Return the (X, Y) coordinate for the center point of the cell that contains the specified text.  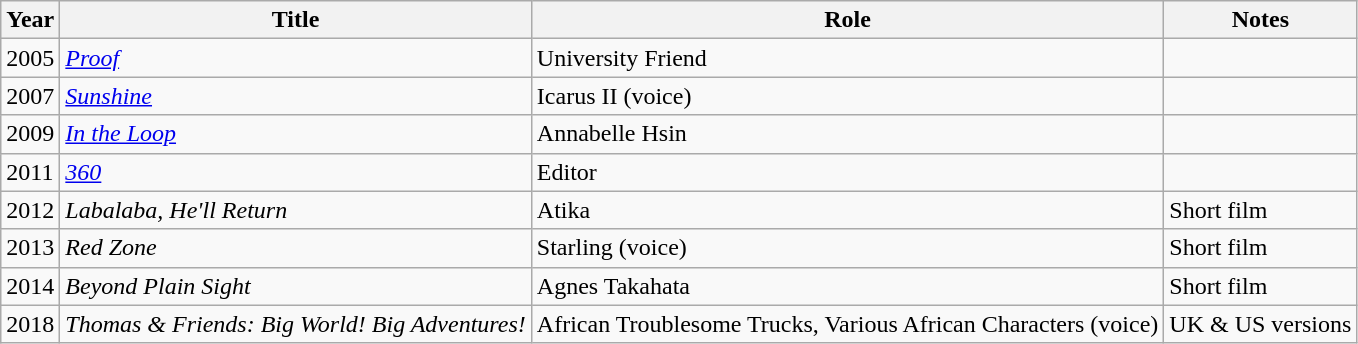
University Friend (848, 58)
Icarus II (voice) (848, 96)
2007 (30, 96)
2011 (30, 172)
360 (296, 172)
In the Loop (296, 134)
Labalaba, He'll Return (296, 210)
2012 (30, 210)
Red Zone (296, 248)
Annabelle Hsin (848, 134)
Thomas & Friends: Big World! Big Adventures! (296, 324)
Agnes Takahata (848, 286)
African Troublesome Trucks, Various African Characters (voice) (848, 324)
Proof (296, 58)
UK & US versions (1260, 324)
Sunshine (296, 96)
2005 (30, 58)
2009 (30, 134)
Year (30, 20)
Atika (848, 210)
Editor (848, 172)
Title (296, 20)
2018 (30, 324)
Role (848, 20)
Starling (voice) (848, 248)
Beyond Plain Sight (296, 286)
Notes (1260, 20)
2014 (30, 286)
2013 (30, 248)
